Return the (X, Y) coordinate for the center point of the cell that contains the specified text.  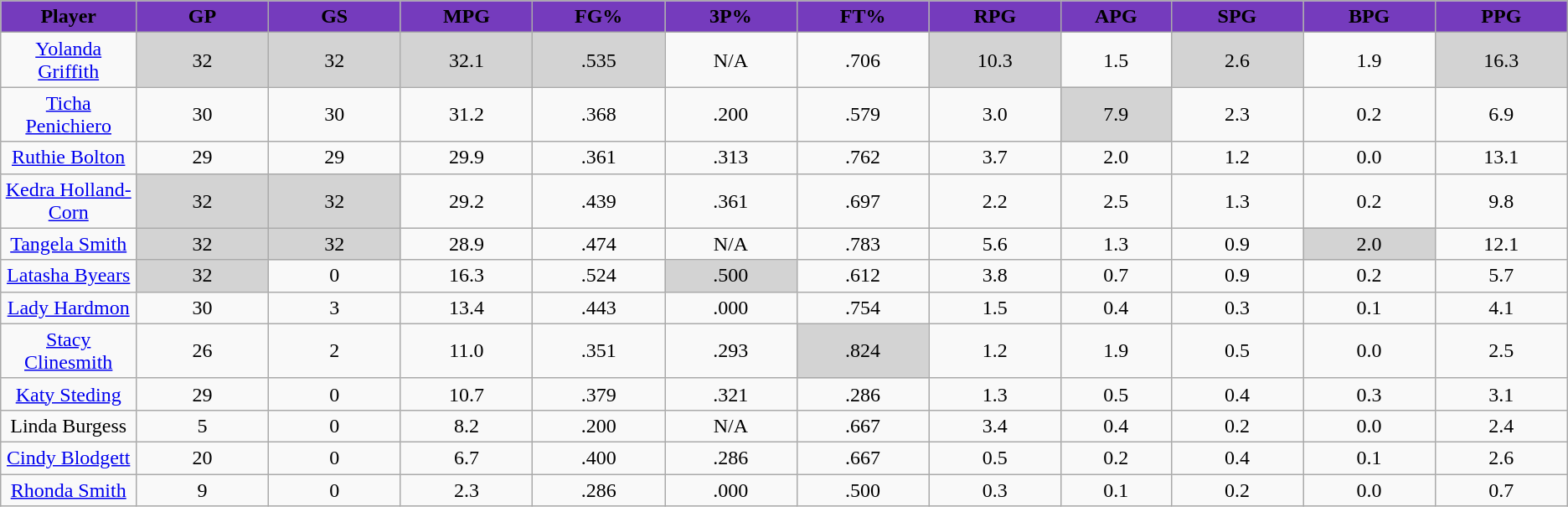
Tangela Smith (69, 244)
.474 (599, 244)
5.7 (1501, 276)
10.7 (467, 394)
.579 (863, 114)
.754 (863, 308)
Cindy Blodgett (69, 458)
.535 (599, 60)
13.4 (467, 308)
3.8 (995, 276)
.762 (863, 158)
9 (203, 490)
5.6 (995, 244)
12.1 (1501, 244)
.321 (731, 394)
Katy Steding (69, 394)
28.9 (467, 244)
APG (1116, 17)
.400 (599, 458)
.612 (863, 276)
FG% (599, 17)
8.2 (467, 426)
20 (203, 458)
RPG (995, 17)
PPG (1501, 17)
.524 (599, 276)
.443 (599, 308)
SPG (1237, 17)
3.1 (1501, 394)
3.0 (995, 114)
9.8 (1501, 201)
.379 (599, 394)
3P% (731, 17)
Ruthie Bolton (69, 158)
.824 (863, 350)
Ticha Penichiero (69, 114)
FT% (863, 17)
.351 (599, 350)
Stacy Clinesmith (69, 350)
13.1 (1501, 158)
GS (334, 17)
Player (69, 17)
Latasha Byears (69, 276)
.368 (599, 114)
11.0 (467, 350)
6.7 (467, 458)
2 (334, 350)
.313 (731, 158)
32.1 (467, 60)
Yolanda Griffith (69, 60)
.783 (863, 244)
5 (203, 426)
.439 (599, 201)
6.9 (1501, 114)
Lady Hardmon (69, 308)
3 (334, 308)
.706 (863, 60)
GP (203, 17)
2.2 (995, 201)
Rhonda Smith (69, 490)
MPG (467, 17)
26 (203, 350)
BPG (1369, 17)
3.7 (995, 158)
.293 (731, 350)
4.1 (1501, 308)
Kedra Holland-Corn (69, 201)
29.2 (467, 201)
31.2 (467, 114)
Linda Burgess (69, 426)
10.3 (995, 60)
29.9 (467, 158)
.697 (863, 201)
7.9 (1116, 114)
2.4 (1501, 426)
3.4 (995, 426)
